Extract the [x, y] coordinate from the center of the cell holding the provided text.  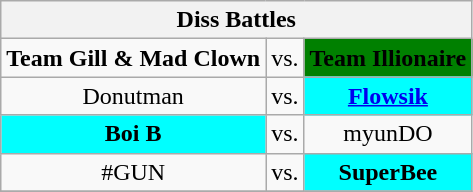
Boi B [134, 134]
myunDO [388, 134]
Diss Battles [236, 20]
Flowsik [388, 96]
SuperBee [388, 172]
#GUN [134, 172]
Team Illionaire [388, 58]
Team Gill & Mad Clown [134, 58]
Donutman [134, 96]
